Return the (x, y) coordinate for the center point of the cell that contains the specified text.  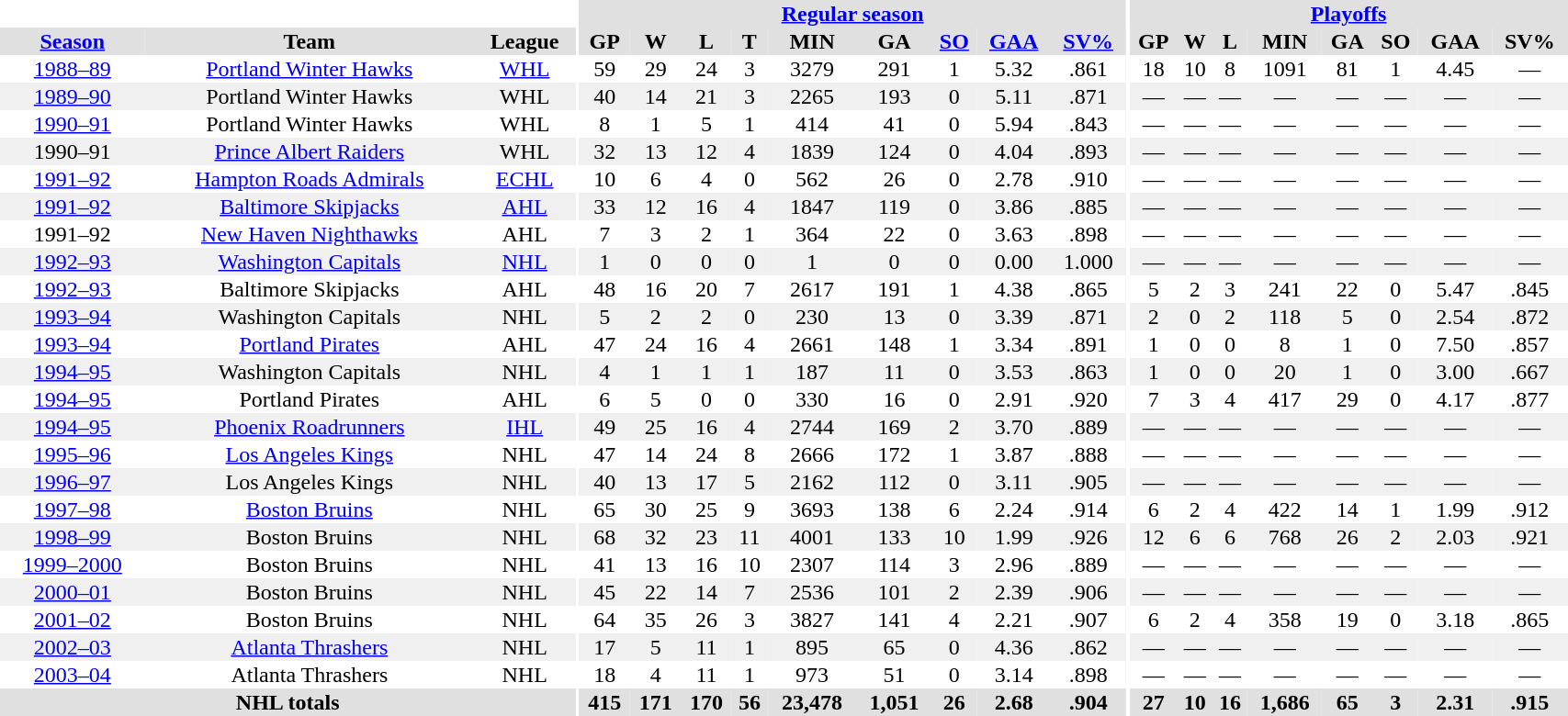
.921 (1529, 537)
3.14 (1014, 675)
1988–89 (73, 69)
Playoffs (1348, 14)
3827 (812, 620)
.843 (1089, 124)
.845 (1529, 289)
.893 (1089, 151)
2617 (812, 289)
IHL (525, 427)
51 (895, 675)
3.70 (1014, 427)
2001–02 (73, 620)
2307 (812, 565)
.926 (1089, 537)
1,686 (1284, 702)
171 (656, 702)
4.36 (1014, 647)
.861 (1089, 69)
895 (812, 647)
2536 (812, 592)
169 (895, 427)
59 (604, 69)
2.24 (1014, 509)
.885 (1089, 207)
4.04 (1014, 151)
.857 (1529, 344)
4.17 (1455, 399)
3.63 (1014, 234)
114 (895, 565)
.910 (1089, 179)
9 (750, 509)
138 (895, 509)
191 (895, 289)
2.78 (1014, 179)
119 (895, 207)
2666 (812, 454)
.862 (1089, 647)
187 (812, 372)
3693 (812, 509)
.906 (1089, 592)
68 (604, 537)
2162 (812, 482)
1999–2000 (73, 565)
3.87 (1014, 454)
.914 (1089, 509)
2.68 (1014, 702)
NHL totals (288, 702)
4001 (812, 537)
1997–98 (73, 509)
2.39 (1014, 592)
.907 (1089, 620)
3.53 (1014, 372)
414 (812, 124)
133 (895, 537)
4.38 (1014, 289)
1998–99 (73, 537)
768 (1284, 537)
241 (1284, 289)
League (525, 41)
230 (812, 317)
3279 (812, 69)
2265 (812, 96)
0.00 (1014, 262)
.915 (1529, 702)
3.39 (1014, 317)
64 (604, 620)
148 (895, 344)
2.03 (1455, 537)
30 (656, 509)
3.00 (1455, 372)
21 (705, 96)
1.000 (1089, 262)
2002–03 (73, 647)
35 (656, 620)
27 (1154, 702)
1,051 (895, 702)
56 (750, 702)
330 (812, 399)
7.50 (1455, 344)
170 (705, 702)
364 (812, 234)
Phoenix Roadrunners (310, 427)
2.21 (1014, 620)
5.32 (1014, 69)
4.45 (1455, 69)
5.11 (1014, 96)
358 (1284, 620)
2.91 (1014, 399)
1996–97 (73, 482)
2661 (812, 344)
2744 (812, 427)
23 (705, 537)
3.34 (1014, 344)
23,478 (812, 702)
1091 (1284, 69)
2000–01 (73, 592)
New Haven Nighthawks (310, 234)
.920 (1089, 399)
2003–04 (73, 675)
101 (895, 592)
.905 (1089, 482)
422 (1284, 509)
112 (895, 482)
291 (895, 69)
.891 (1089, 344)
1847 (812, 207)
Hampton Roads Admirals (310, 179)
.877 (1529, 399)
2.96 (1014, 565)
3.18 (1455, 620)
415 (604, 702)
.863 (1089, 372)
5.47 (1455, 289)
.872 (1529, 317)
2.31 (1455, 702)
Season (73, 41)
.667 (1529, 372)
417 (1284, 399)
ECHL (525, 179)
49 (604, 427)
2.54 (1455, 317)
.888 (1089, 454)
.904 (1089, 702)
1995–96 (73, 454)
124 (895, 151)
33 (604, 207)
3.86 (1014, 207)
Team (310, 41)
193 (895, 96)
562 (812, 179)
48 (604, 289)
.912 (1529, 509)
19 (1347, 620)
Prince Albert Raiders (310, 151)
1989–90 (73, 96)
141 (895, 620)
3.11 (1014, 482)
45 (604, 592)
Regular season (852, 14)
81 (1347, 69)
1839 (812, 151)
172 (895, 454)
T (750, 41)
5.94 (1014, 124)
118 (1284, 317)
973 (812, 675)
